Return [X, Y] of the center of cell containing provided text 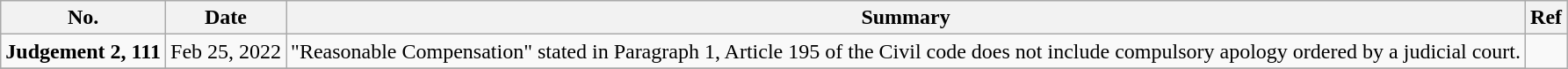
No. [83, 18]
Ref [1546, 18]
"Reasonable Compensation" stated in Paragraph 1, Article 195 of the Civil code does not include compulsory apology ordered by a judicial court. [907, 51]
Summary [907, 18]
Feb 25, 2022 [227, 51]
Judgement 2, 111 [83, 51]
Date [227, 18]
